Extract the (x, y) coordinate from the center of the cell holding the provided text.  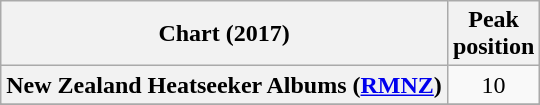
10 (493, 85)
Chart (2017) (224, 34)
New Zealand Heatseeker Albums (RMNZ) (224, 85)
Peak position (493, 34)
